From the cell containing the given text, extract its center point as (x, y) coordinate. 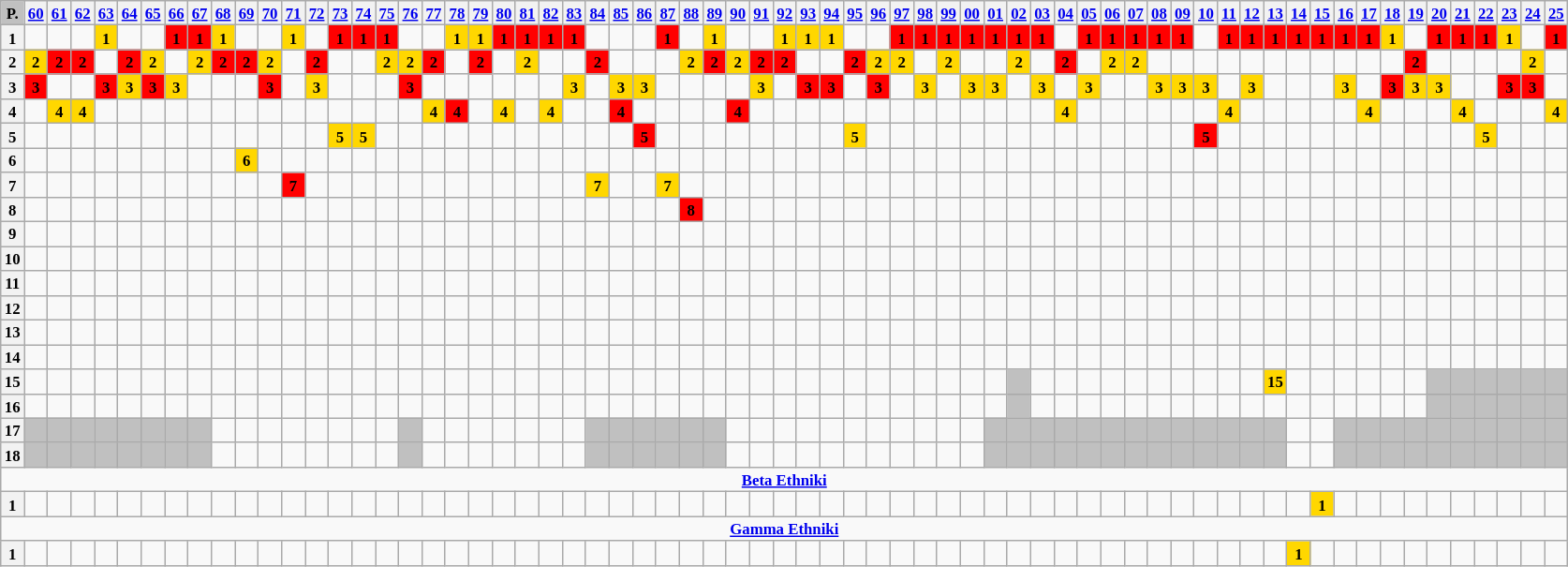
9 (13, 234)
02 (1019, 13)
67 (200, 13)
92 (785, 13)
60 (36, 13)
99 (948, 13)
21 (1463, 13)
77 (433, 13)
68 (223, 13)
95 (854, 13)
96 (879, 13)
93 (807, 13)
82 (551, 13)
86 (644, 13)
09 (1182, 13)
75 (386, 13)
64 (129, 13)
61 (60, 13)
00 (972, 13)
73 (341, 13)
80 (504, 13)
89 (714, 13)
05 (1088, 13)
91 (761, 13)
04 (1066, 13)
87 (667, 13)
01 (995, 13)
19 (1416, 13)
78 (457, 13)
62 (82, 13)
65 (154, 13)
98 (925, 13)
74 (363, 13)
03 (1042, 13)
69 (247, 13)
72 (317, 13)
66 (176, 13)
Beta Ethniki (785, 480)
P. (13, 13)
83 (573, 13)
85 (620, 13)
63 (107, 13)
94 (832, 13)
08 (1160, 13)
23 (1510, 13)
07 (1135, 13)
71 (294, 13)
97 (901, 13)
06 (1113, 13)
90 (738, 13)
88 (691, 13)
84 (598, 13)
22 (1486, 13)
70 (270, 13)
79 (480, 13)
76 (410, 13)
25 (1557, 13)
81 (526, 13)
Gamma Ethniki (785, 529)
20 (1439, 13)
24 (1532, 13)
